Detect which cell encompasses the target text, then output its [x, y] center coordinate. 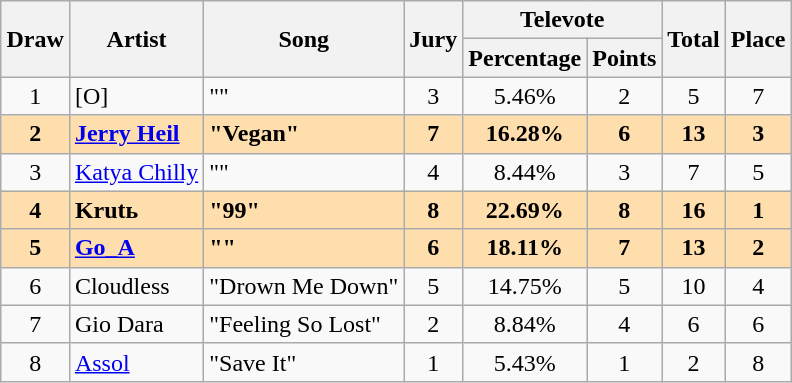
Percentage [525, 58]
Assol [136, 362]
"99" [304, 210]
18.11% [525, 248]
5.43% [525, 362]
Jury [434, 39]
Cloudless [136, 286]
8.44% [525, 172]
Place [758, 39]
Gio Dara [136, 324]
16.28% [525, 134]
22.69% [525, 210]
5.46% [525, 96]
10 [694, 286]
[О] [136, 96]
Krutь [136, 210]
Televote [562, 20]
Katya Chilly [136, 172]
16 [694, 210]
"Drown Me Down" [304, 286]
Go_A [136, 248]
Jerry Heil [136, 134]
Points [624, 58]
Artist [136, 39]
"Vegan" [304, 134]
14.75% [525, 286]
"Save It" [304, 362]
"Feeling So Lost" [304, 324]
8.84% [525, 324]
Draw [35, 39]
Song [304, 39]
Total [694, 39]
